Pinpoint the cell where the given text exists, returning its [x, y] midpoint coordinate. 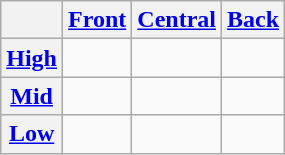
Mid [32, 96]
Central [177, 20]
Back [254, 20]
Front [98, 20]
High [32, 58]
Low [32, 134]
